Locate the cell with the specified text and output its [X, Y] center coordinate. 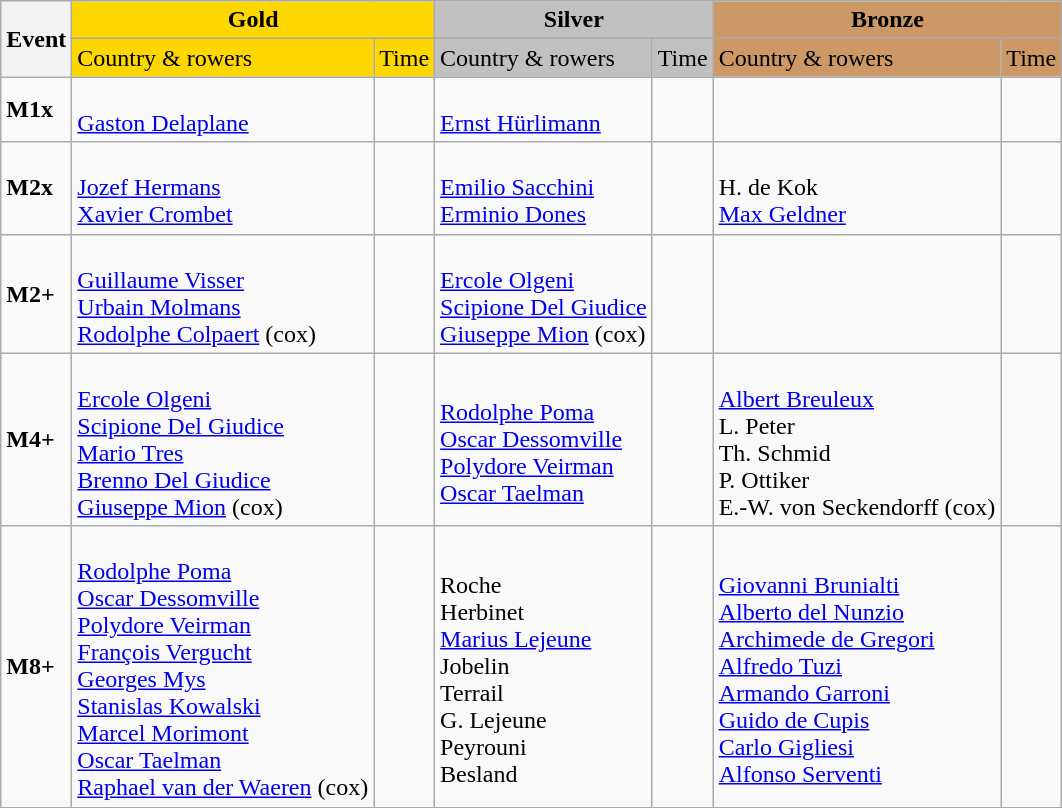
Albert Breuleux L. Peter Th. Schmid P. Ottiker E.-W. von Seckendorff (cox) [857, 440]
M8+ [36, 666]
Event [36, 39]
Giovanni Brunialti Alberto del Nunzio Archimede de Gregori Alfredo Tuzi Armando Garroni Guido de Cupis Carlo Gigliesi Alfonso Serventi [857, 666]
Jozef Hermans Xavier Crombet [223, 188]
M2+ [36, 294]
Rodolphe Poma Oscar Dessomville Polydore Veirman Oscar Taelman [544, 440]
Silver [574, 20]
M4+ [36, 440]
Gold [254, 20]
M2x [36, 188]
M1x [36, 110]
Ernst Hürlimann [544, 110]
Ercole Olgeni Scipione Del Giudice Giuseppe Mion (cox) [544, 294]
Bronze [888, 20]
Guillaume Visser Urbain Molmans Rodolphe Colpaert (cox) [223, 294]
Ercole Olgeni Scipione Del Giudice Mario Tres Brenno Del Giudice Giuseppe Mion (cox) [223, 440]
Gaston Delaplane [223, 110]
Emilio Sacchini Erminio Dones [544, 188]
Roche Herbinet Marius Lejeune Jobelin Terrail G. Lejeune Peyrouni Besland [544, 666]
H. de Kok Max Geldner [857, 188]
